Locate the cell with the specified text and output its [X, Y] center coordinate. 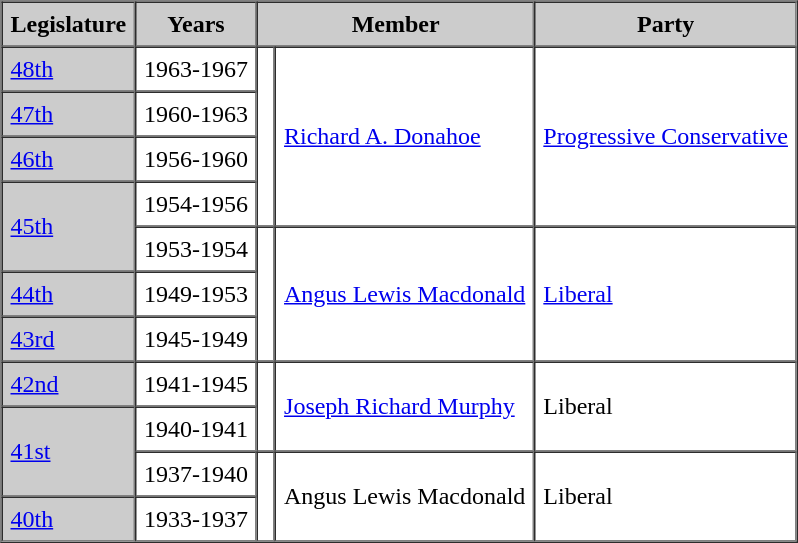
Joseph Richard Murphy [404, 407]
1945-1949 [196, 338]
1963-1967 [196, 68]
1956-1960 [196, 158]
1940-1941 [196, 428]
1933-1937 [196, 518]
47th [69, 114]
45th [69, 227]
Legislature [69, 24]
Richard A. Donahoe [404, 136]
1960-1963 [196, 114]
1954-1956 [196, 204]
44th [69, 294]
Years [196, 24]
1937-1940 [196, 474]
1953-1954 [196, 248]
41st [69, 451]
Party [666, 24]
Progressive Conservative [666, 136]
42nd [69, 384]
48th [69, 68]
1941-1945 [196, 384]
46th [69, 158]
40th [69, 518]
43rd [69, 338]
1949-1953 [196, 294]
Member [396, 24]
